Search for the cell housing the specified text and yield its [x, y] center coordinate. 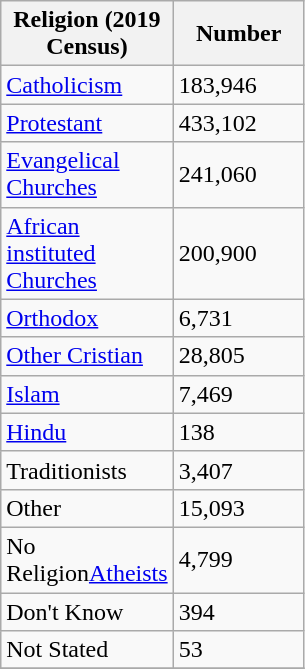
138 [238, 432]
Orthodox [87, 318]
Protestant [87, 123]
200,900 [238, 253]
Traditionists [87, 470]
Catholicism [87, 85]
53 [238, 650]
Other [87, 508]
No ReligionAtheists [87, 560]
Not Stated [87, 650]
3,407 [238, 470]
15,093 [238, 508]
Islam [87, 394]
Religion (2019 Census) [87, 34]
183,946 [238, 85]
7,469 [238, 394]
394 [238, 611]
Number [238, 34]
433,102 [238, 123]
6,731 [238, 318]
African instituted Churches [87, 253]
Hindu [87, 432]
28,805 [238, 356]
Don't Know [87, 611]
Other Cristian [87, 356]
Evangelical Churches [87, 174]
241,060 [238, 174]
4,799 [238, 560]
